Scan for the cell matching the given text and deliver its [x, y] coordinate at center. 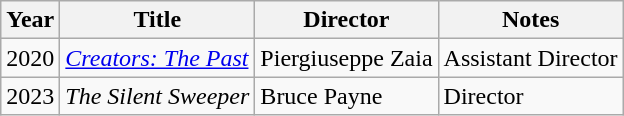
Creators: The Past [158, 58]
The Silent Sweeper [158, 96]
Assistant Director [530, 58]
2020 [30, 58]
Piergiuseppe Zaia [346, 58]
Bruce Payne [346, 96]
Title [158, 20]
Notes [530, 20]
Year [30, 20]
2023 [30, 96]
